Provide the [X, Y] coordinate of the cell's center where the given text is located.  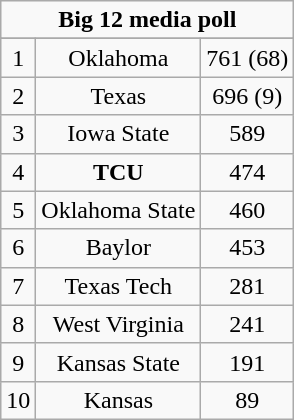
Oklahoma State [118, 210]
Kansas [118, 400]
5 [18, 210]
TCU [118, 172]
Big 12 media poll [148, 20]
4 [18, 172]
Texas Tech [118, 286]
2 [18, 96]
474 [248, 172]
10 [18, 400]
453 [248, 248]
460 [248, 210]
761 (68) [248, 58]
241 [248, 324]
Oklahoma [118, 58]
9 [18, 362]
Iowa State [118, 134]
Kansas State [118, 362]
1 [18, 58]
89 [248, 400]
Baylor [118, 248]
191 [248, 362]
West Virginia [118, 324]
3 [18, 134]
281 [248, 286]
696 (9) [248, 96]
6 [18, 248]
7 [18, 286]
8 [18, 324]
589 [248, 134]
Texas [118, 96]
